Pinpoint the cell where the given text exists, returning its (X, Y) midpoint coordinate. 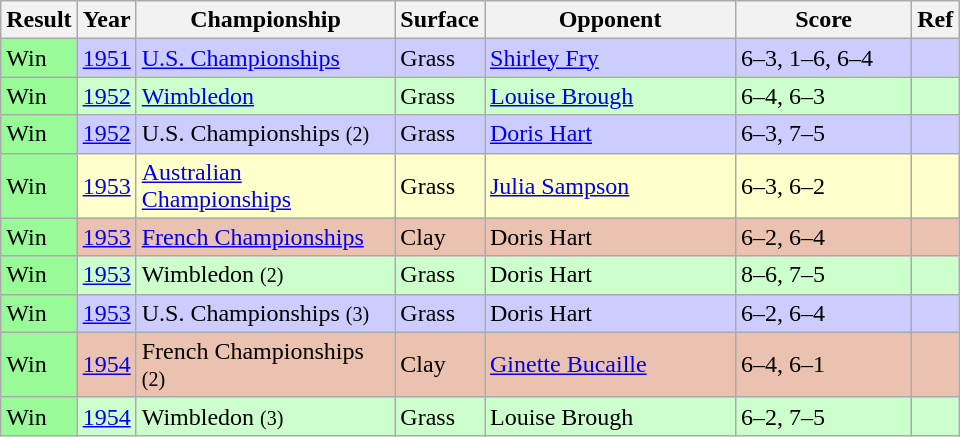
French Championships (266, 237)
6–3, 7–5 (824, 134)
Shirley Fry (610, 58)
U.S. Championships (2) (266, 134)
Championship (266, 20)
Score (824, 20)
Surface (440, 20)
1951 (106, 58)
Year (106, 20)
6–4, 6–1 (824, 364)
U.S. Championships (266, 58)
Opponent (610, 20)
Ginette Bucaille (610, 364)
6–3, 1–6, 6–4 (824, 58)
6–3, 6–2 (824, 186)
U.S. Championships (3) (266, 313)
Wimbledon (3) (266, 416)
Wimbledon (266, 96)
French Championships (2) (266, 364)
6–4, 6–3 (824, 96)
Australian Championships (266, 186)
Wimbledon (2) (266, 275)
8–6, 7–5 (824, 275)
Ref (936, 20)
Result (39, 20)
6–2, 7–5 (824, 416)
Julia Sampson (610, 186)
